From the cell containing the given text, extract its center point as (x, y) coordinate. 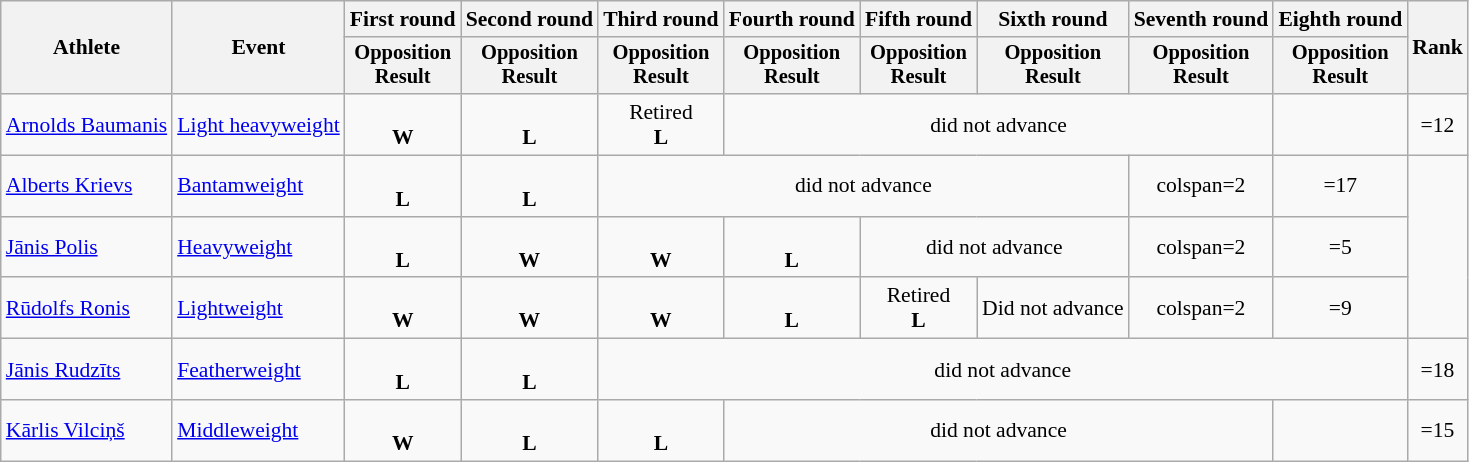
Middleweight (258, 430)
Rūdolfs Ronis (86, 308)
Heavyweight (258, 248)
Seventh round (1202, 19)
Kārlis Vilciņš (86, 430)
=12 (1438, 124)
Rank (1438, 48)
Event (258, 48)
Jānis Polis (86, 248)
Eighth round (1340, 19)
Light heavyweight (258, 124)
Bantamweight (258, 186)
Fourth round (792, 19)
Did not advance (1053, 308)
=18 (1438, 370)
Alberts Krievs (86, 186)
Athlete (86, 48)
Fifth round (918, 19)
Featherweight (258, 370)
=17 (1340, 186)
First round (403, 19)
=5 (1340, 248)
=9 (1340, 308)
Third round (661, 19)
Second round (530, 19)
Lightweight (258, 308)
Sixth round (1053, 19)
Jānis Rudzīts (86, 370)
=15 (1438, 430)
Arnolds Baumanis (86, 124)
